Capture the cell that displays the provided text and extract its (x, y) central coordinate. 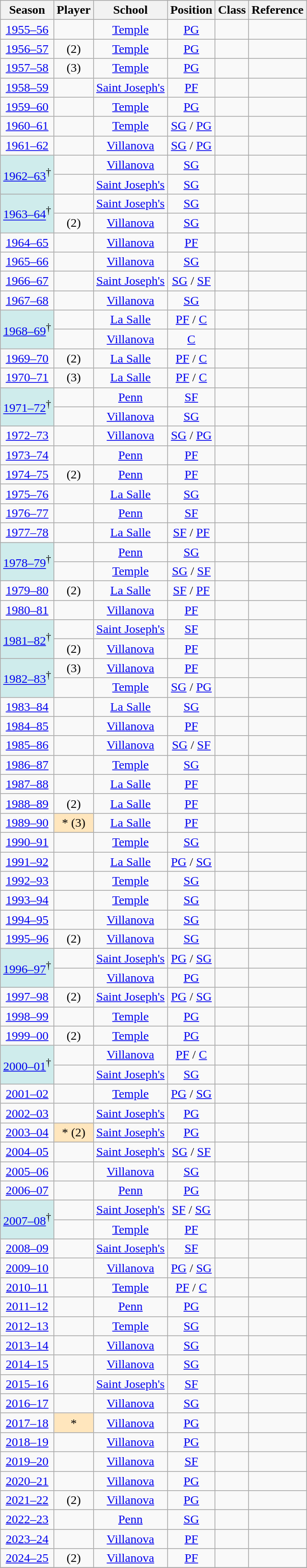
Reference (277, 10)
Season (27, 10)
1984–85 (27, 726)
1970–71 (27, 378)
1981–82† (27, 639)
2006–07 (27, 1191)
2000–01† (27, 1065)
1999–00 (27, 1036)
1972–73 (27, 436)
2001–02 (27, 1094)
2010–11 (27, 1287)
1993–94 (27, 900)
1967–68 (27, 300)
1992–93 (27, 881)
1973–74 (27, 455)
2004–05 (27, 1152)
SF / SG (191, 1210)
1989–90 (27, 823)
1971–72† (27, 407)
1995–96 (27, 939)
1958–59 (27, 87)
1959–60 (27, 107)
1991–92 (27, 862)
2005–06 (27, 1171)
1962–63† (27, 174)
1987–88 (27, 784)
1998–99 (27, 1016)
Position (191, 10)
2013–14 (27, 1345)
1957–58 (27, 68)
1964–65 (27, 243)
1976–77 (27, 513)
2024–25 (27, 1558)
1982–83† (27, 678)
1994–95 (27, 920)
1963–64† (27, 213)
1961–62 (27, 145)
1966–67 (27, 281)
1960–61 (27, 126)
1985–86 (27, 745)
2020–21 (27, 1481)
1975–76 (27, 494)
2018–19 (27, 1442)
2022–23 (27, 1520)
2003–04 (27, 1132)
1974–75 (27, 474)
1979–80 (27, 591)
1956–57 (27, 49)
2016–17 (27, 1403)
2023–24 (27, 1539)
1997–98 (27, 997)
1996–97† (27, 968)
2009–10 (27, 1268)
* (74, 1423)
School (130, 10)
1969–70 (27, 358)
* (2) (74, 1132)
2019–20 (27, 1461)
2007–08† (27, 1220)
2008–09 (27, 1249)
1990–91 (27, 842)
1978–79† (27, 561)
2017–18 (27, 1423)
1988–89 (27, 803)
2021–22 (27, 1500)
* (3) (74, 823)
2012–13 (27, 1326)
Class (232, 10)
Player (74, 10)
2014–15 (27, 1365)
1983–84 (27, 707)
2015–16 (27, 1384)
1980–81 (27, 610)
1955–56 (27, 29)
1977–78 (27, 532)
1965–66 (27, 262)
2002–03 (27, 1113)
C (191, 339)
1986–87 (27, 765)
1968–69† (27, 329)
2011–12 (27, 1307)
